For the text-containing cell, return its midpoint in (x, y) coordinate format. 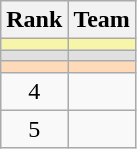
5 (34, 129)
4 (34, 91)
Team (102, 20)
Rank (34, 20)
